Determine the (X, Y) coordinate at the center of the cell enclosing the given text.  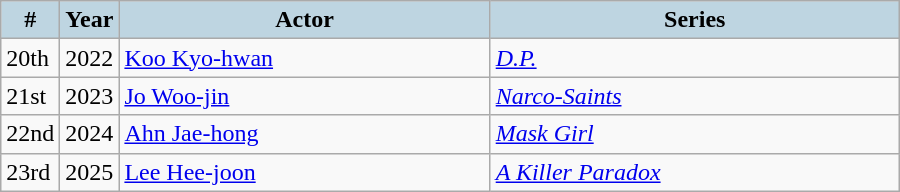
A Killer Paradox (694, 172)
Jo Woo-jin (304, 96)
2024 (90, 134)
Narco-Saints (694, 96)
21st (30, 96)
2022 (90, 58)
22nd (30, 134)
Series (694, 20)
2023 (90, 96)
Lee Hee-joon (304, 172)
Mask Girl (694, 134)
Actor (304, 20)
20th (30, 58)
23rd (30, 172)
Year (90, 20)
2025 (90, 172)
Koo Kyo-hwan (304, 58)
# (30, 20)
D.P. (694, 58)
Ahn Jae-hong (304, 134)
